Search for the cell housing the specified text and yield its [X, Y] center coordinate. 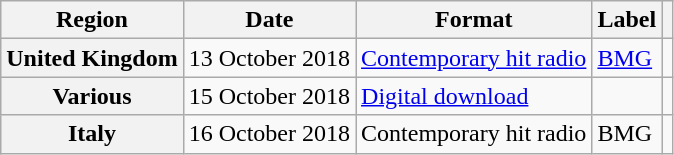
Label [627, 20]
16 October 2018 [269, 134]
Region [92, 20]
Digital download [474, 96]
United Kingdom [92, 58]
Various [92, 96]
Format [474, 20]
13 October 2018 [269, 58]
15 October 2018 [269, 96]
Italy [92, 134]
Date [269, 20]
